Locate the cell with the specified text and output its [x, y] center coordinate. 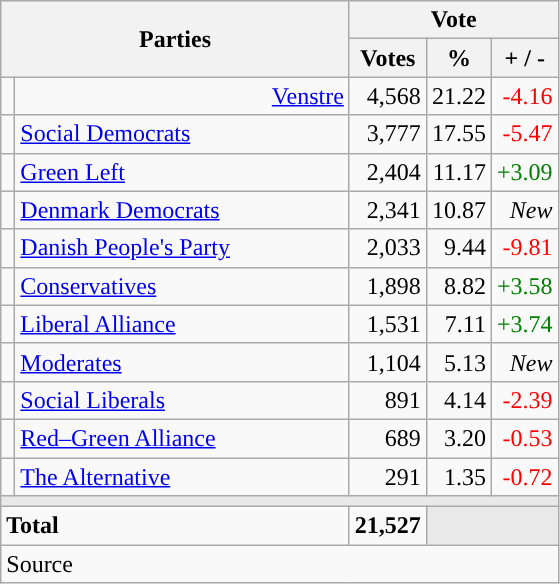
Votes [388, 58]
1,531 [388, 324]
Social Liberals [182, 400]
11.17 [458, 172]
Social Democrats [182, 134]
Denmark Democrats [182, 210]
Danish People's Party [182, 248]
291 [388, 477]
689 [388, 438]
1,104 [388, 362]
2,033 [388, 248]
4,568 [388, 96]
8.82 [458, 286]
Source [280, 564]
+3.58 [524, 286]
1,898 [388, 286]
9.44 [458, 248]
3.20 [458, 438]
21,527 [388, 526]
+3.09 [524, 172]
-5.47 [524, 134]
4.14 [458, 400]
2,404 [388, 172]
-2.39 [524, 400]
2,341 [388, 210]
+ / - [524, 58]
+3.74 [524, 324]
Moderates [182, 362]
21.22 [458, 96]
891 [388, 400]
-0.53 [524, 438]
Conservatives [182, 286]
17.55 [458, 134]
5.13 [458, 362]
Parties [176, 39]
Red–Green Alliance [182, 438]
1.35 [458, 477]
Vote [454, 20]
7.11 [458, 324]
Total [176, 526]
% [458, 58]
3,777 [388, 134]
-0.72 [524, 477]
Liberal Alliance [182, 324]
10.87 [458, 210]
Venstre [182, 96]
-9.81 [524, 248]
The Alternative [182, 477]
-4.16 [524, 96]
Green Left [182, 172]
